Return [x, y] of the center of cell containing provided text 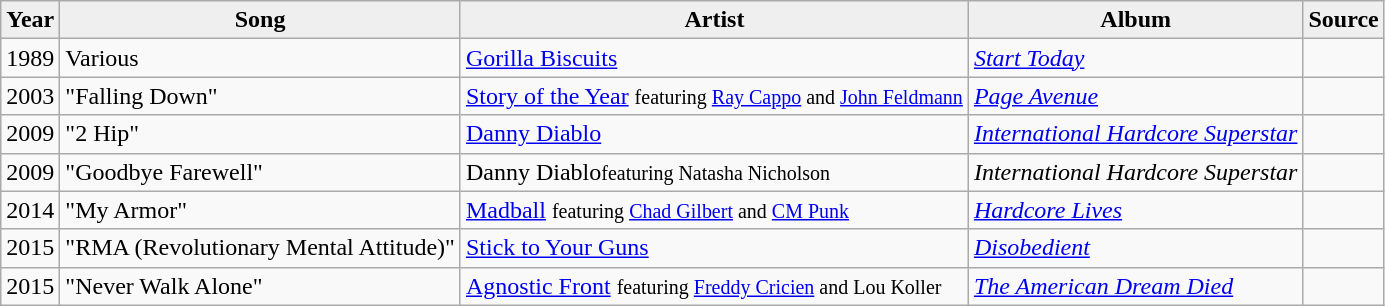
Artist [714, 20]
Source [1344, 20]
Year [30, 20]
2003 [30, 96]
Album [1136, 20]
"2 Hip" [260, 134]
Story of the Year featuring Ray Cappo and John Feldmann [714, 96]
"RMA (Revolutionary Mental Attitude)" [260, 248]
Page Avenue [1136, 96]
"Goodbye Farewell" [260, 172]
2014 [30, 210]
Stick to Your Guns [714, 248]
Danny Diablofeaturing Natasha Nicholson [714, 172]
Hardcore Lives [1136, 210]
Start Today [1136, 58]
The American Dream Died [1136, 286]
1989 [30, 58]
Song [260, 20]
Disobedient [1136, 248]
Madball featuring Chad Gilbert and CM Punk [714, 210]
"Never Walk Alone" [260, 286]
"Falling Down" [260, 96]
Danny Diablo [714, 134]
"My Armor" [260, 210]
Gorilla Biscuits [714, 58]
Agnostic Front featuring Freddy Cricien and Lou Koller [714, 286]
Various [260, 58]
